Determine the [x, y] coordinate at the center of the cell enclosing the given text.  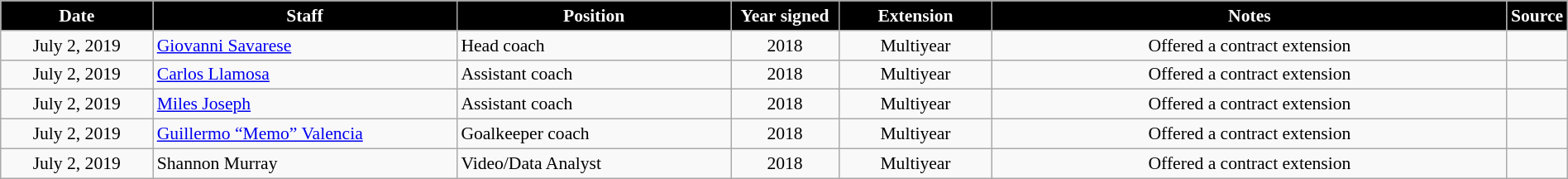
Date [77, 16]
Goalkeeper coach [594, 134]
Source [1537, 16]
Miles Joseph [305, 104]
Notes [1250, 16]
Head coach [594, 46]
Carlos Llamosa [305, 75]
Staff [305, 16]
Video/Data Analyst [594, 163]
Position [594, 16]
Extension [915, 16]
Guillermo “Memo” Valencia [305, 134]
Giovanni Savarese [305, 46]
Year signed [785, 16]
Shannon Murray [305, 163]
